Determine the [x, y] coordinate at the center of the cell enclosing the given text.  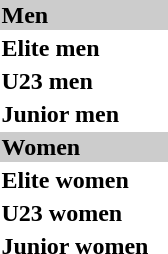
U23 men [75, 81]
Women [84, 147]
Junior men [75, 114]
Elite men [75, 48]
U23 women [75, 213]
Elite women [75, 180]
Men [84, 15]
